Search for the cell housing the specified text and yield its (X, Y) center coordinate. 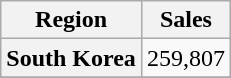
259,807 (186, 58)
South Korea (72, 58)
Region (72, 20)
Sales (186, 20)
